Search for the cell housing the specified text and yield its (x, y) center coordinate. 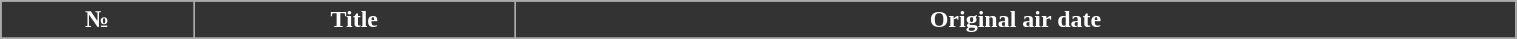
№ (98, 20)
Title (354, 20)
Original air date (1016, 20)
